Capture the cell that displays the provided text and extract its (x, y) central coordinate. 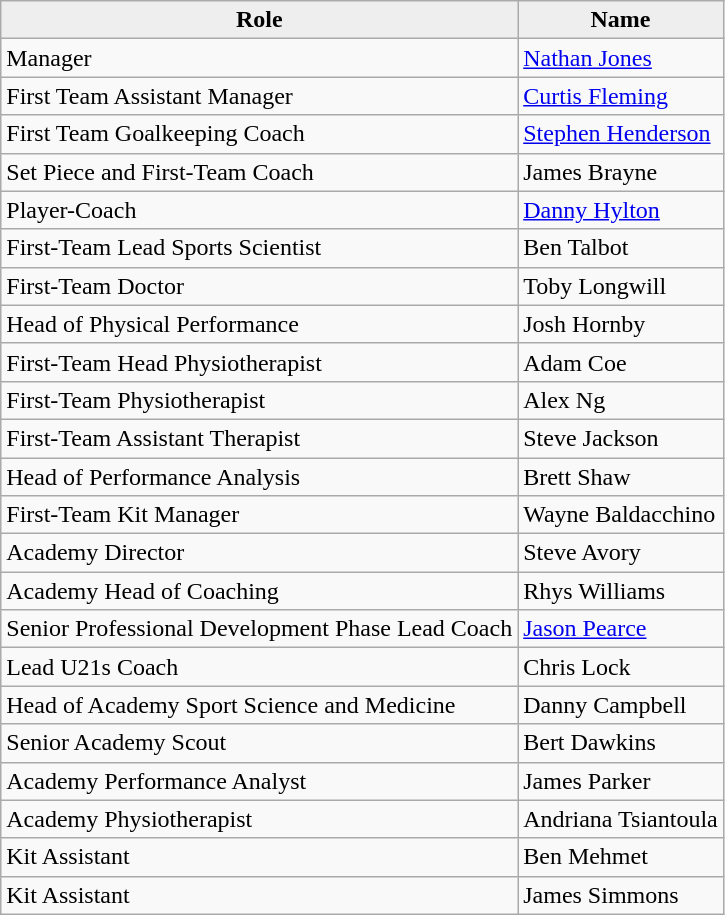
Senior Professional Development Phase Lead Coach (260, 629)
James Brayne (621, 172)
Adam Coe (621, 362)
Bert Dawkins (621, 743)
Andriana Tsiantoula (621, 819)
First-Team Kit Manager (260, 515)
Set Piece and First-Team Coach (260, 172)
Alex Ng (621, 400)
Rhys Williams (621, 591)
Player-Coach (260, 210)
Name (621, 20)
Chris Lock (621, 667)
Head of Physical Performance (260, 324)
First Team Goalkeeping Coach (260, 134)
Wayne Baldacchino (621, 515)
Jason Pearce (621, 629)
Ben Talbot (621, 248)
Role (260, 20)
Ben Mehmet (621, 857)
Stephen Henderson (621, 134)
First-Team Head Physiotherapist (260, 362)
First-Team Lead Sports Scientist (260, 248)
Curtis Fleming (621, 96)
Head of Performance Analysis (260, 477)
Toby Longwill (621, 286)
First-Team Physiotherapist (260, 400)
Academy Head of Coaching (260, 591)
Steve Avory (621, 553)
Brett Shaw (621, 477)
James Simmons (621, 895)
Academy Director (260, 553)
Manager (260, 58)
Lead U21s Coach (260, 667)
First Team Assistant Manager (260, 96)
Josh Hornby (621, 324)
Steve Jackson (621, 438)
Head of Academy Sport Science and Medicine (260, 705)
Danny Hylton (621, 210)
First-Team Assistant Therapist (260, 438)
Academy Performance Analyst (260, 781)
Danny Campbell (621, 705)
Nathan Jones (621, 58)
Senior Academy Scout (260, 743)
James Parker (621, 781)
First-Team Doctor (260, 286)
Academy Physiotherapist (260, 819)
